Extract the [x, y] coordinate from the center of the cell holding the provided text.  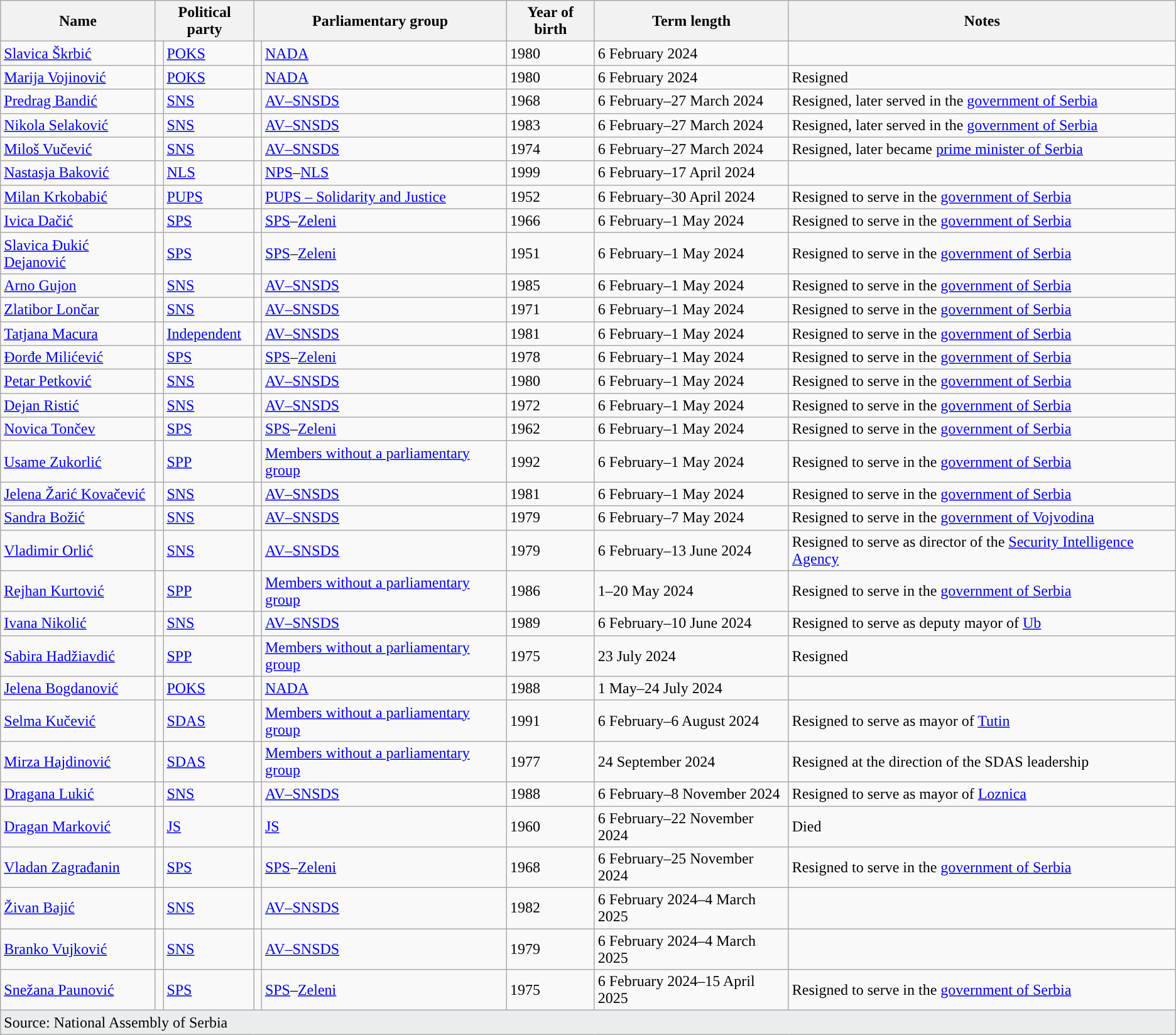
Petar Petković [78, 381]
Resigned to serve as director of the Security Intelligence Agency [982, 550]
1952 [550, 197]
1985 [550, 285]
Jelena Bogdanović [78, 688]
1986 [550, 591]
1951 [550, 253]
Notes [982, 21]
Year of birth [550, 21]
1999 [550, 173]
Independent [209, 334]
Živan Bajić [78, 909]
Marija Vojinović [78, 77]
Mirza Hajdinović [78, 762]
6 February–25 November 2024 [691, 867]
1962 [550, 429]
Parliamentary group [381, 21]
Source: National Assembly of Serbia [588, 1022]
Rejhan Kurtović [78, 591]
Tatjana Macura [78, 334]
Snežana Paunović [78, 990]
Novica Tončev [78, 429]
Political party [204, 21]
Resigned to serve in the government of Vojvodina [982, 518]
Ivica Dačić [78, 221]
Nastasja Baković [78, 173]
NPS–NLS [384, 173]
Dragan Marković [78, 826]
Resigned to serve as mayor of Loznica [982, 794]
Resigned to serve as mayor of Tutin [982, 720]
6 February 2024–15 April 2025 [691, 990]
6 February–30 April 2024 [691, 197]
Branko Vujković [78, 949]
Miloš Vučević [78, 149]
Term length [691, 21]
1989 [550, 623]
1 May–24 July 2024 [691, 688]
Ivana Nikolić [78, 623]
PUPS – Solidarity and Justice [384, 197]
6 February–6 August 2024 [691, 720]
NLS [209, 173]
1966 [550, 221]
Predrag Bandić [78, 101]
Name [78, 21]
Usame Zukorlić [78, 461]
Resigned, later became prime minister of Serbia [982, 149]
Vladimir Orlić [78, 550]
Arno Gujon [78, 285]
Selma Kučević [78, 720]
Vladan Zagrađanin [78, 867]
1960 [550, 826]
Resigned at the direction of the SDAS leadership [982, 762]
Dejan Ristić [78, 405]
Đorđe Milićević [78, 358]
6 February–13 June 2024 [691, 550]
6 February–8 November 2024 [691, 794]
1991 [550, 720]
1983 [550, 125]
Sandra Božić [78, 518]
1971 [550, 309]
Milan Krkobabić [78, 197]
6 February–10 June 2024 [691, 623]
Resigned to serve as deputy mayor of Ub [982, 623]
1992 [550, 461]
Died [982, 826]
6 February–7 May 2024 [691, 518]
6 February–22 November 2024 [691, 826]
1972 [550, 405]
1–20 May 2024 [691, 591]
Sabira Hadžiavdić [78, 656]
Zlatibor Lončar [78, 309]
Jelena Žarić Kovačević [78, 494]
1978 [550, 358]
1977 [550, 762]
Slavica Đukić Dejanović [78, 253]
Nikola Selaković [78, 125]
1982 [550, 909]
PUPS [209, 197]
24 September 2024 [691, 762]
6 February–17 April 2024 [691, 173]
Slavica Škrbić [78, 53]
1974 [550, 149]
Dragana Lukić [78, 794]
23 July 2024 [691, 656]
